Capture the cell that displays the provided text and extract its (x, y) central coordinate. 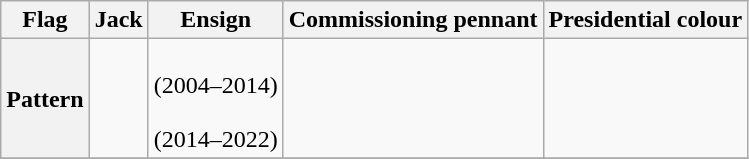
Ensign (216, 20)
Flag (45, 20)
Presidential colour (646, 20)
Commissioning pennant (413, 20)
Pattern (45, 98)
Jack (118, 20)
(2004–2014)(2014–2022) (216, 98)
